Search for the cell housing the specified text and yield its [X, Y] center coordinate. 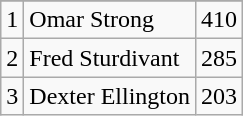
Fred Sturdivant [110, 58]
3 [12, 96]
285 [220, 58]
Omar Strong [110, 20]
2 [12, 58]
1 [12, 20]
410 [220, 20]
203 [220, 96]
Dexter Ellington [110, 96]
